Determine the (X, Y) coordinate at the center of the cell enclosing the given text.  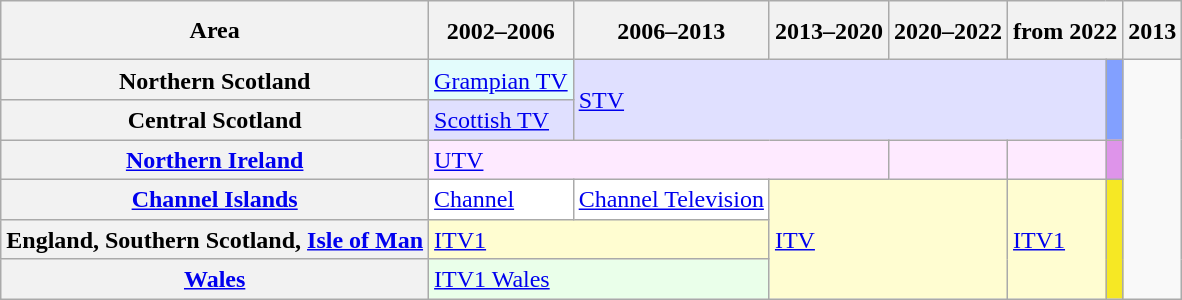
Area (215, 30)
Grampian TV (502, 80)
UTV (659, 160)
Channel (502, 199)
Northern Scotland (215, 80)
Channel Islands (215, 199)
2013–2020 (828, 30)
Wales (215, 279)
ITV (888, 239)
Scottish TV (502, 120)
ITV1 Wales (600, 279)
England, Southern Scotland, Isle of Man (215, 239)
from 2022 (1066, 30)
2013 (1152, 30)
Channel Television (671, 199)
Northern Ireland (215, 160)
STV (839, 100)
2002–2006 (502, 30)
2020–2022 (948, 30)
Central Scotland (215, 120)
2006–2013 (671, 30)
